Return the (x, y) coordinate for the center point of the cell that contains the specified text.  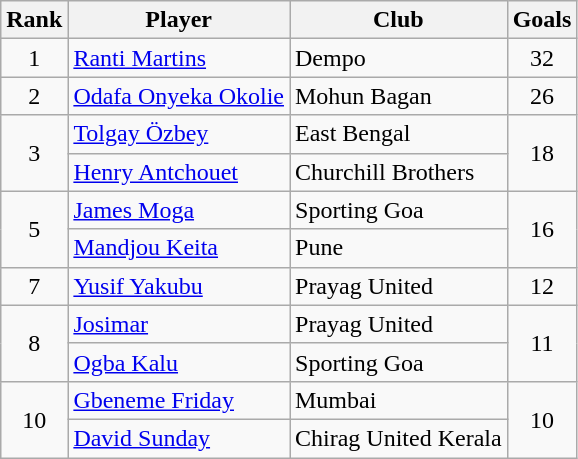
Gbeneme Friday (179, 400)
Henry Antchouet (179, 172)
James Moga (179, 210)
East Bengal (399, 134)
Club (399, 20)
Mohun Bagan (399, 96)
Dempo (399, 58)
Goals (542, 20)
Churchill Brothers (399, 172)
Odafa Onyeka Okolie (179, 96)
Yusif Yakubu (179, 286)
Ranti Martins (179, 58)
16 (542, 229)
26 (542, 96)
Mumbai (399, 400)
5 (34, 229)
2 (34, 96)
7 (34, 286)
Chirag United Kerala (399, 438)
1 (34, 58)
Ogba Kalu (179, 362)
8 (34, 343)
Pune (399, 248)
Player (179, 20)
Rank (34, 20)
Tolgay Özbey (179, 134)
David Sunday (179, 438)
32 (542, 58)
11 (542, 343)
Josimar (179, 324)
18 (542, 153)
12 (542, 286)
Mandjou Keita (179, 248)
3 (34, 153)
